Capture the cell that displays the provided text and extract its [x, y] central coordinate. 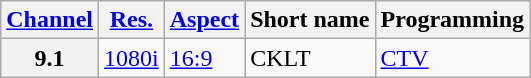
Aspect [204, 20]
Channel [50, 20]
Programming [452, 20]
CKLT [310, 58]
16:9 [204, 58]
Res. [132, 20]
Short name [310, 20]
CTV [452, 58]
9.1 [50, 58]
1080i [132, 58]
